Scan for the cell matching the given text and deliver its [X, Y] coordinate at center. 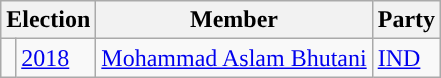
IND [406, 58]
Mohammad Aslam Bhutani [234, 58]
2018 [56, 58]
Election [48, 20]
Party [406, 20]
Member [234, 20]
